Provide the (X, Y) coordinate of the cell's center where the given text is located.  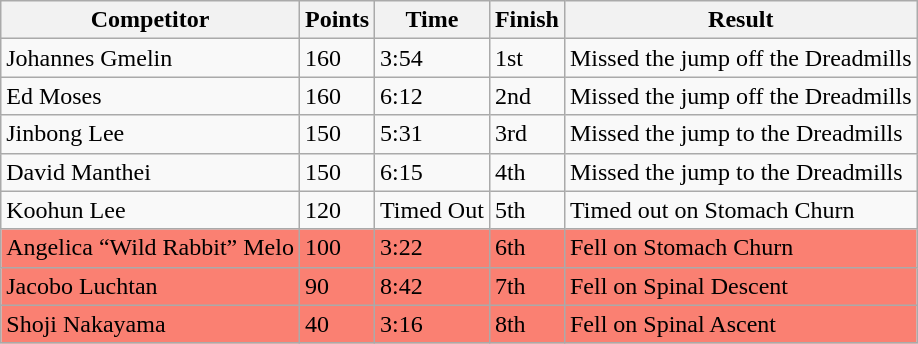
Timed Out (432, 210)
3rd (526, 134)
Points (336, 20)
Fell on Stomach Churn (740, 248)
8th (526, 324)
Angelica “Wild Rabbit” Melo (150, 248)
Shoji Nakayama (150, 324)
Johannes Gmelin (150, 58)
3:54 (432, 58)
5th (526, 210)
Time (432, 20)
Fell on Spinal Ascent (740, 324)
Timed out on Stomach Churn (740, 210)
3:16 (432, 324)
8:42 (432, 286)
7th (526, 286)
David Manthei (150, 172)
100 (336, 248)
6:12 (432, 96)
1st (526, 58)
4th (526, 172)
6:15 (432, 172)
6th (526, 248)
Finish (526, 20)
120 (336, 210)
Fell on Spinal Descent (740, 286)
Ed Moses (150, 96)
2nd (526, 96)
40 (336, 324)
5:31 (432, 134)
3:22 (432, 248)
Koohun Lee (150, 210)
Competitor (150, 20)
Result (740, 20)
Jacobo Luchtan (150, 286)
Jinbong Lee (150, 134)
90 (336, 286)
